From the cell containing the given text, extract its center point as (x, y) coordinate. 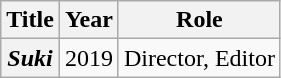
Role (199, 20)
Suki (30, 58)
Title (30, 20)
Director, Editor (199, 58)
Year (88, 20)
2019 (88, 58)
